Find where the given text appears and provide that cell's center as (x, y) coordinate. 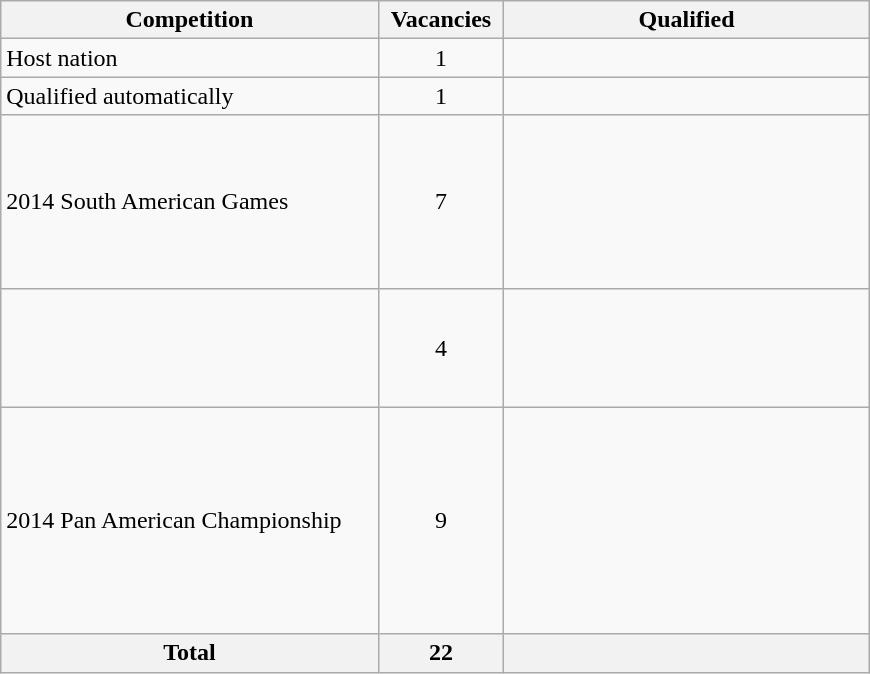
7 (441, 202)
9 (441, 520)
Vacancies (441, 20)
4 (441, 348)
22 (441, 653)
2014 South American Games (190, 202)
2014 Pan American Championship (190, 520)
Total (190, 653)
Competition (190, 20)
Qualified (686, 20)
Host nation (190, 58)
Qualified automatically (190, 96)
